Capture the cell that displays the provided text and extract its [x, y] central coordinate. 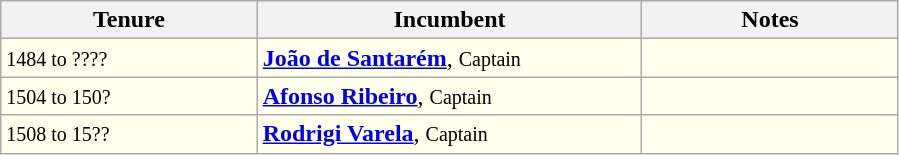
Afonso Ribeiro, Captain [450, 96]
Tenure [129, 20]
1508 to 15?? [129, 134]
Incumbent [450, 20]
João de Santarém, Captain [450, 58]
1504 to 150? [129, 96]
Notes [770, 20]
1484 to ???? [129, 58]
Rodrigi Varela, Captain [450, 134]
